For the text-containing cell, return its midpoint in [x, y] coordinate format. 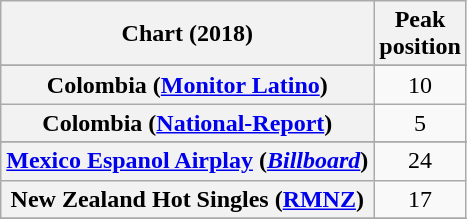
Peak position [420, 34]
17 [420, 199]
5 [420, 123]
Colombia (National-Report) [188, 123]
Chart (2018) [188, 34]
Mexico Espanol Airplay (Billboard) [188, 161]
10 [420, 85]
24 [420, 161]
New Zealand Hot Singles (RMNZ) [188, 199]
Colombia (Monitor Latino) [188, 85]
